Return the [x, y] coordinate for the center point of the cell that contains the specified text.  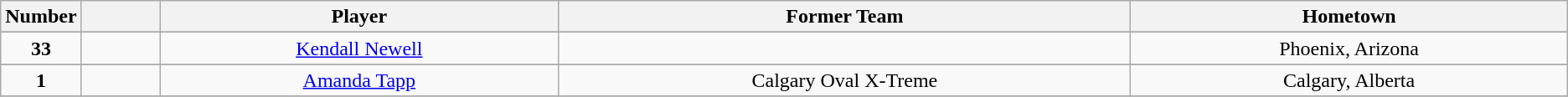
Player [359, 17]
33 [41, 48]
Number [41, 17]
1 [41, 80]
Calgary Oval X-Treme [844, 80]
Calgary, Alberta [1349, 80]
Amanda Tapp [359, 80]
Kendall Newell [359, 48]
Phoenix, Arizona [1349, 48]
Former Team [844, 17]
Hometown [1349, 17]
